From the cell containing the given text, extract its center point as (X, Y) coordinate. 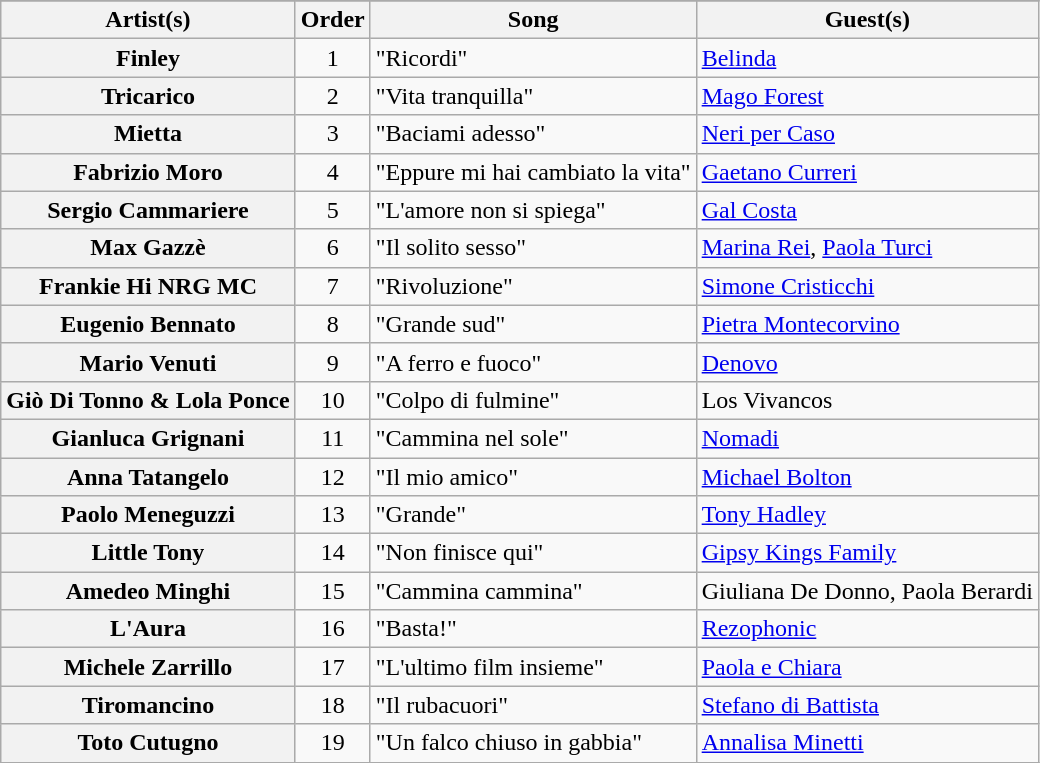
"Non finisce qui" (533, 553)
Paola e Chiara (867, 667)
Gianluca Grignani (148, 438)
Simone Cristicchi (867, 286)
Rezophonic (867, 629)
19 (332, 743)
Fabrizio Moro (148, 172)
"Vita tranquilla" (533, 96)
6 (332, 248)
Anna Tatangelo (148, 477)
"Colpo di fulmine" (533, 400)
Denovo (867, 362)
Amedeo Minghi (148, 591)
Nomadi (867, 438)
Artist(s) (148, 20)
9 (332, 362)
5 (332, 210)
Frankie Hi NRG MC (148, 286)
Little Tony (148, 553)
"Il mio amico" (533, 477)
Los Vivancos (867, 400)
Gaetano Curreri (867, 172)
11 (332, 438)
"L'ultimo film insieme" (533, 667)
"Grande" (533, 515)
L'Aura (148, 629)
Tricarico (148, 96)
Guest(s) (867, 20)
Song (533, 20)
Tiromancino (148, 705)
"Un falco chiuso in gabbia" (533, 743)
Michael Bolton (867, 477)
7 (332, 286)
Annalisa Minetti (867, 743)
13 (332, 515)
3 (332, 134)
17 (332, 667)
Mario Venuti (148, 362)
Max Gazzè (148, 248)
Tony Hadley (867, 515)
Pietra Montecorvino (867, 324)
Michele Zarrillo (148, 667)
Paolo Meneguzzi (148, 515)
"L'amore non si spiega" (533, 210)
2 (332, 96)
"Ricordi" (533, 58)
Belinda (867, 58)
Finley (148, 58)
Order (332, 20)
12 (332, 477)
1 (332, 58)
18 (332, 705)
Mietta (148, 134)
16 (332, 629)
Giuliana De Donno, Paola Berardi (867, 591)
"Baciami adesso" (533, 134)
"A ferro e fuoco" (533, 362)
Gipsy Kings Family (867, 553)
Mago Forest (867, 96)
"Il solito sesso" (533, 248)
"Il rubacuori" (533, 705)
15 (332, 591)
Sergio Cammariere (148, 210)
Eugenio Bennato (148, 324)
4 (332, 172)
Neri per Caso (867, 134)
"Basta!" (533, 629)
"Rivoluzione" (533, 286)
Marina Rei, Paola Turci (867, 248)
"Eppure mi hai cambiato la vita" (533, 172)
"Cammina cammina" (533, 591)
Stefano di Battista (867, 705)
14 (332, 553)
"Cammina nel sole" (533, 438)
Toto Cutugno (148, 743)
Gal Costa (867, 210)
"Grande sud" (533, 324)
8 (332, 324)
10 (332, 400)
Giò Di Tonno & Lola Ponce (148, 400)
